Pinpoint the cell where the given text exists, returning its (x, y) midpoint coordinate. 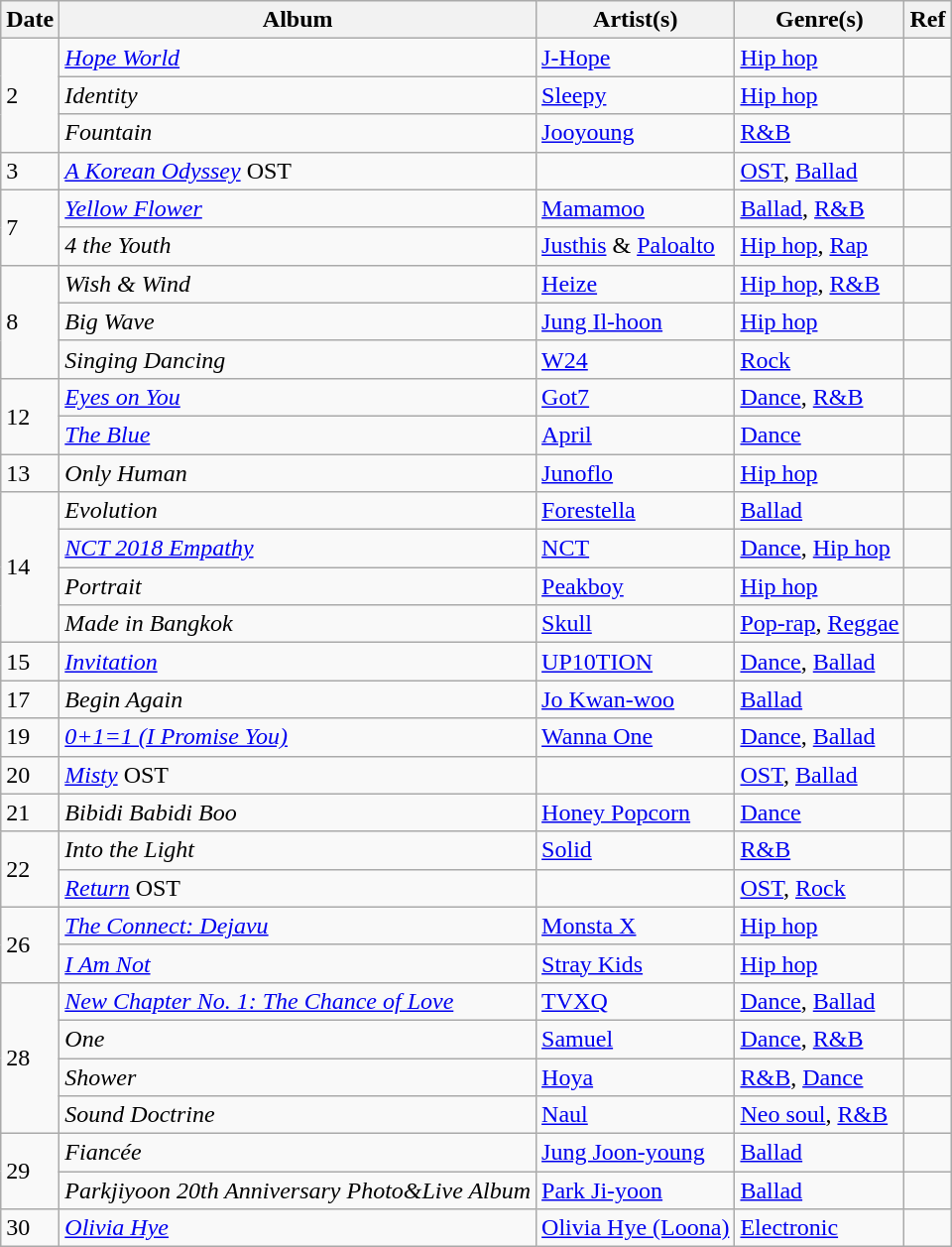
Wish & Wind (297, 284)
Olivia Hye (297, 1228)
Got7 (636, 397)
Portrait (297, 586)
Neo soul, R&B (819, 1115)
3 (30, 171)
Sleepy (636, 95)
14 (30, 567)
28 (30, 1058)
Date (30, 20)
Album (297, 20)
The Connect: Dejavu (297, 926)
TVXQ (636, 1001)
Monsta X (636, 926)
Jung Il-hoon (636, 321)
Sound Doctrine (297, 1115)
R&B, Dance (819, 1076)
Identity (297, 95)
Hoya (636, 1076)
UP10TION (636, 662)
Ref (928, 20)
Naul (636, 1115)
April (636, 435)
W24 (636, 359)
OST, Rock (819, 888)
Shower (297, 1076)
The Blue (297, 435)
Evolution (297, 511)
Made in Bangkok (297, 624)
Forestella (636, 511)
New Chapter No. 1: The Chance of Love (297, 1001)
Yellow Flower (297, 208)
22 (30, 869)
15 (30, 662)
Into the Light (297, 850)
Mamamoo (636, 208)
I Am Not (297, 963)
26 (30, 944)
7 (30, 227)
Heize (636, 284)
Hip hop, Rap (819, 246)
Honey Popcorn (636, 812)
Wanna One (636, 737)
Only Human (297, 473)
2 (30, 95)
Pop-rap, Reggae (819, 624)
Justhis & Paloalto (636, 246)
Skull (636, 624)
Big Wave (297, 321)
A Korean Odyssey OST (297, 171)
Olivia Hye (Loona) (636, 1228)
Fountain (297, 133)
13 (30, 473)
Hip hop, R&B (819, 284)
Rock (819, 359)
30 (30, 1228)
Jung Joon-young (636, 1153)
Artist(s) (636, 20)
0+1=1 (I Promise You) (297, 737)
Peakboy (636, 586)
Electronic (819, 1228)
Invitation (297, 662)
Hope World (297, 58)
Misty OST (297, 775)
4 the Youth (297, 246)
12 (30, 416)
29 (30, 1172)
Eyes on You (297, 397)
Singing Dancing (297, 359)
Bibidi Babidi Boo (297, 812)
Fiancée (297, 1153)
NCT (636, 549)
8 (30, 321)
17 (30, 699)
Stray Kids (636, 963)
Ballad, R&B (819, 208)
Dance, Hip hop (819, 549)
Parkjiyoon 20th Anniversary Photo&Live Album (297, 1190)
Junoflo (636, 473)
19 (30, 737)
Return OST (297, 888)
21 (30, 812)
NCT 2018 Empathy (297, 549)
Genre(s) (819, 20)
J-Hope (636, 58)
Park Ji-yoon (636, 1190)
Jo Kwan-woo (636, 699)
Begin Again (297, 699)
20 (30, 775)
Jooyoung (636, 133)
Solid (636, 850)
Samuel (636, 1039)
One (297, 1039)
